Detect which cell encompasses the target text, then output its [x, y] center coordinate. 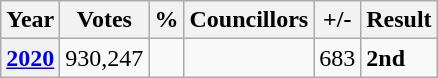
Councillors [249, 20]
2020 [30, 58]
Votes [104, 20]
% [166, 20]
683 [338, 58]
+/- [338, 20]
Result [399, 20]
2nd [399, 58]
Year [30, 20]
930,247 [104, 58]
